Search for the cell housing the specified text and yield its (x, y) center coordinate. 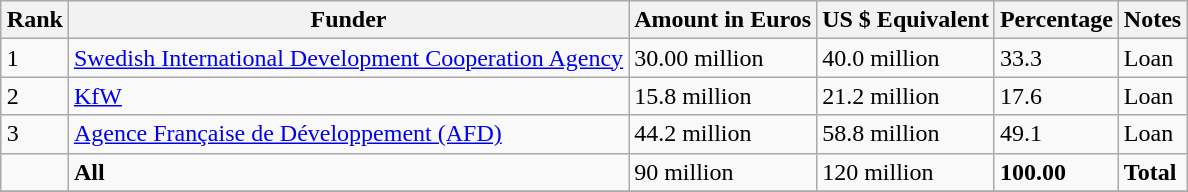
Percentage (1056, 20)
Notes (1152, 20)
40.0 million (906, 58)
58.8 million (906, 134)
44.2 million (723, 134)
KfW (348, 96)
Amount in Euros (723, 20)
Funder (348, 20)
90 million (723, 172)
1 (34, 58)
120 million (906, 172)
All (348, 172)
30.00 million (723, 58)
21.2 million (906, 96)
Agence Française de Développement (AFD) (348, 134)
15.8 million (723, 96)
100.00 (1056, 172)
17.6 (1056, 96)
Total (1152, 172)
Swedish International Development Cooperation Agency (348, 58)
2 (34, 96)
3 (34, 134)
Rank (34, 20)
33.3 (1056, 58)
US $ Equivalent (906, 20)
49.1 (1056, 134)
